Return [x, y] of the center of cell containing provided text 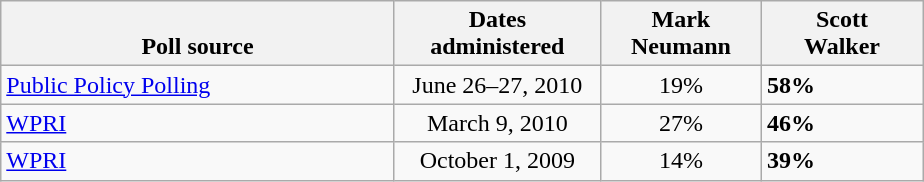
Poll source [198, 34]
MarkNeumann [680, 34]
27% [680, 123]
ScottWalker [842, 34]
October 1, 2009 [497, 161]
19% [680, 85]
58% [842, 85]
March 9, 2010 [497, 123]
Dates administered [497, 34]
39% [842, 161]
46% [842, 123]
Public Policy Polling [198, 85]
14% [680, 161]
June 26–27, 2010 [497, 85]
